Pinpoint the cell where the given text exists, returning its (X, Y) midpoint coordinate. 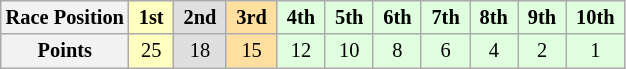
9th (542, 17)
10 (349, 51)
1 (595, 51)
4 (494, 51)
1st (152, 17)
12 (301, 51)
3rd (251, 17)
2 (542, 51)
8th (494, 17)
6th (397, 17)
10th (595, 17)
6 (445, 51)
15 (251, 51)
5th (349, 17)
25 (152, 51)
Race Position (65, 17)
18 (200, 51)
7th (445, 17)
2nd (200, 17)
4th (301, 17)
Points (65, 51)
8 (397, 51)
